Provide the [x, y] coordinate of the cell's center where the given text is located.  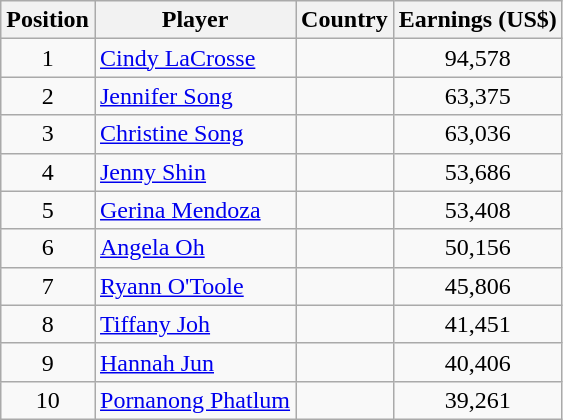
Gerina Mendoza [194, 210]
94,578 [478, 58]
53,408 [478, 210]
2 [48, 96]
Jenny Shin [194, 172]
8 [48, 324]
Tiffany Joh [194, 324]
50,156 [478, 248]
53,686 [478, 172]
1 [48, 58]
Hannah Jun [194, 362]
Earnings (US$) [478, 20]
7 [48, 286]
10 [48, 400]
5 [48, 210]
Cindy LaCrosse [194, 58]
41,451 [478, 324]
Christine Song [194, 134]
9 [48, 362]
Jennifer Song [194, 96]
63,375 [478, 96]
Country [345, 20]
4 [48, 172]
39,261 [478, 400]
3 [48, 134]
Pornanong Phatlum [194, 400]
45,806 [478, 286]
Ryann O'Toole [194, 286]
6 [48, 248]
63,036 [478, 134]
Angela Oh [194, 248]
Position [48, 20]
40,406 [478, 362]
Player [194, 20]
